Identify which cell holds the provided text, then report its (X, Y) central coordinate. 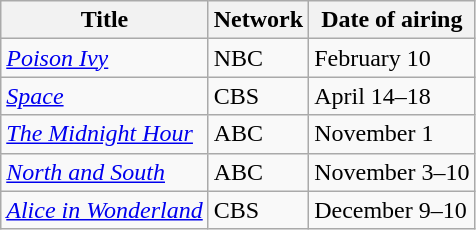
Space (104, 96)
December 9–10 (392, 210)
November 1 (392, 134)
Alice in Wonderland (104, 210)
Title (104, 20)
Network (258, 20)
April 14–18 (392, 96)
November 3–10 (392, 172)
North and South (104, 172)
Date of airing (392, 20)
The Midnight Hour (104, 134)
NBC (258, 58)
Poison Ivy (104, 58)
February 10 (392, 58)
